Extract the (X, Y) coordinate from the center of the cell holding the provided text.  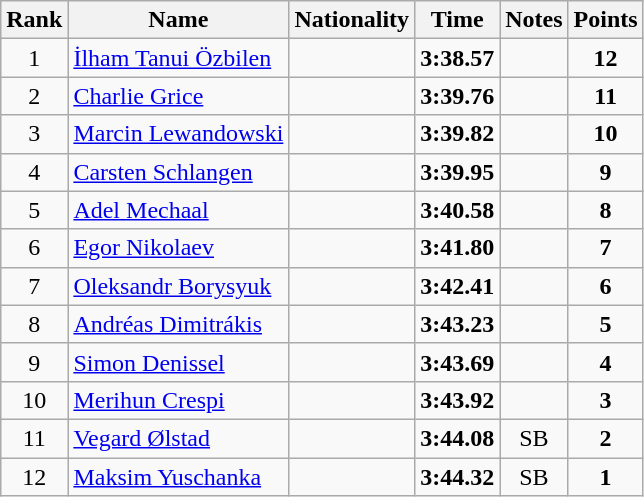
İlham Tanui Özbilen (178, 58)
Notes (534, 20)
Andréas Dimitrákis (178, 324)
Points (606, 20)
Nationality (352, 20)
3:42.41 (458, 286)
3:39.95 (458, 172)
3:43.92 (458, 400)
3:39.82 (458, 134)
3:39.76 (458, 96)
Merihun Crespi (178, 400)
3:41.80 (458, 248)
Carsten Schlangen (178, 172)
Maksim Yuschanka (178, 477)
3:44.08 (458, 438)
3:43.23 (458, 324)
3:44.32 (458, 477)
Adel Mechaal (178, 210)
Name (178, 20)
Vegard Ølstad (178, 438)
Simon Denissel (178, 362)
3:38.57 (458, 58)
3:40.58 (458, 210)
Charlie Grice (178, 96)
Egor Nikolaev (178, 248)
Rank (34, 20)
Marcin Lewandowski (178, 134)
Time (458, 20)
Oleksandr Borysyuk (178, 286)
3:43.69 (458, 362)
